Scan for the cell matching the given text and deliver its [x, y] coordinate at center. 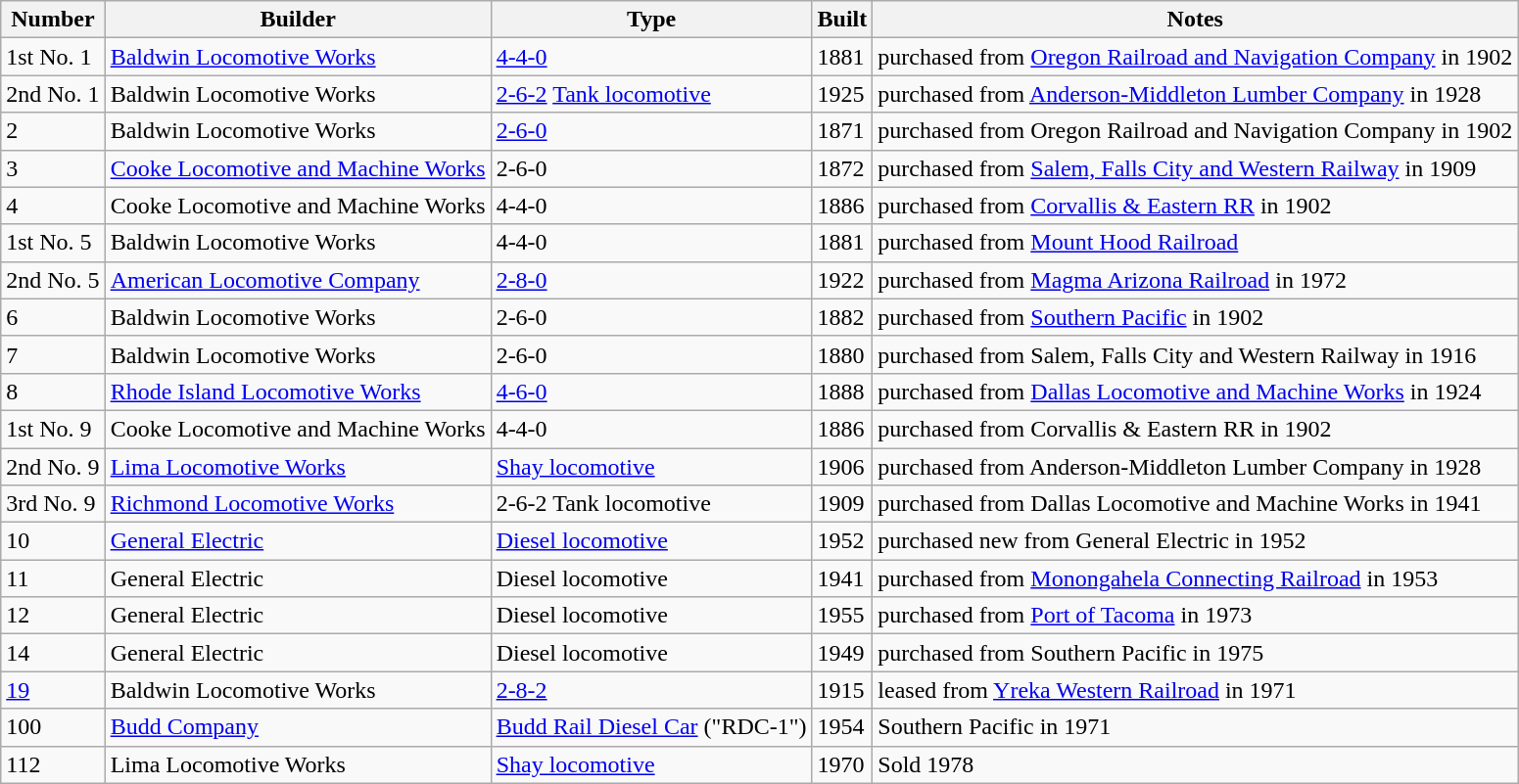
Southern Pacific in 1971 [1195, 727]
3rd No. 9 [53, 504]
14 [53, 653]
1955 [842, 616]
Number [53, 20]
1888 [842, 392]
1906 [842, 467]
Sold 1978 [1195, 764]
Budd Rail Diesel Car ("RDC-1") [651, 727]
4 [53, 206]
1909 [842, 504]
1915 [842, 690]
7 [53, 354]
3 [53, 168]
Builder [298, 20]
1954 [842, 727]
purchased from Salem, Falls City and Western Railway in 1916 [1195, 354]
1922 [842, 280]
2-8-2 [651, 690]
6 [53, 317]
2nd No. 1 [53, 94]
purchased from Port of Tacoma in 1973 [1195, 616]
Type [651, 20]
American Locomotive Company [298, 280]
1st No. 5 [53, 243]
purchased from Southern Pacific in 1975 [1195, 653]
8 [53, 392]
4-6-0 [651, 392]
leased from Yreka Western Railroad in 1971 [1195, 690]
purchased from Dallas Locomotive and Machine Works in 1924 [1195, 392]
1st No. 9 [53, 429]
12 [53, 616]
purchased new from General Electric in 1952 [1195, 541]
1st No. 1 [53, 57]
2nd No. 9 [53, 467]
1880 [842, 354]
purchased from Salem, Falls City and Western Railway in 1909 [1195, 168]
purchased from Magma Arizona Railroad in 1972 [1195, 280]
1970 [842, 764]
1872 [842, 168]
2-8-0 [651, 280]
Rhode Island Locomotive Works [298, 392]
1882 [842, 317]
purchased from Dallas Locomotive and Machine Works in 1941 [1195, 504]
purchased from Southern Pacific in 1902 [1195, 317]
Built [842, 20]
112 [53, 764]
1949 [842, 653]
Richmond Locomotive Works [298, 504]
10 [53, 541]
2 [53, 131]
19 [53, 690]
11 [53, 578]
2nd No. 5 [53, 280]
Budd Company [298, 727]
1925 [842, 94]
purchased from Monongahela Connecting Railroad in 1953 [1195, 578]
1871 [842, 131]
1941 [842, 578]
100 [53, 727]
purchased from Mount Hood Railroad [1195, 243]
Notes [1195, 20]
1952 [842, 541]
